Find where the given text appears and provide that cell's center as (x, y) coordinate. 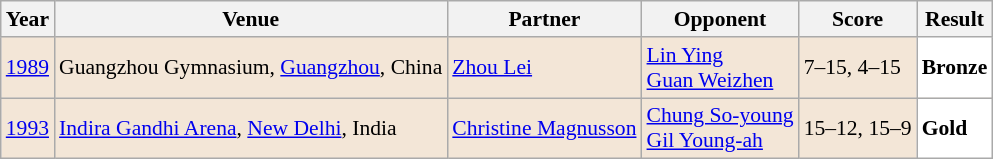
Opponent (720, 19)
Zhou Lei (544, 68)
Guangzhou Gymnasium, Guangzhou, China (250, 68)
7–15, 4–15 (858, 68)
Bronze (955, 68)
Score (858, 19)
Result (955, 19)
Gold (955, 128)
Lin Ying Guan Weizhen (720, 68)
1989 (28, 68)
15–12, 15–9 (858, 128)
Venue (250, 19)
1993 (28, 128)
Chung So-young Gil Young-ah (720, 128)
Christine Magnusson (544, 128)
Year (28, 19)
Partner (544, 19)
Indira Gandhi Arena, New Delhi, India (250, 128)
